Return the (x, y) coordinate for the center point of the cell that contains the specified text.  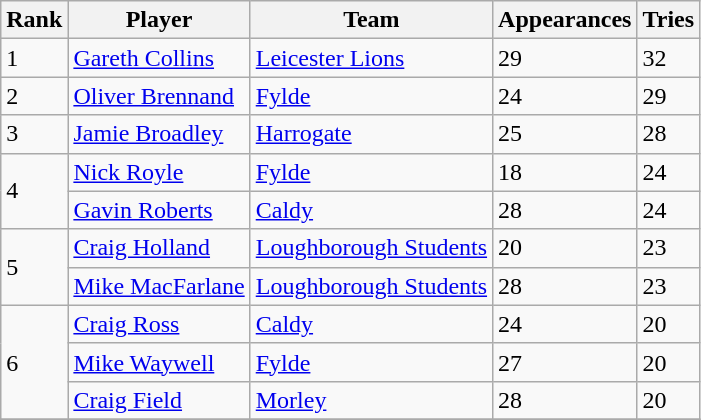
Team (371, 20)
Craig Field (159, 400)
18 (565, 172)
3 (34, 134)
5 (34, 267)
Mike Waywell (159, 362)
Craig Holland (159, 248)
Oliver Brennand (159, 96)
6 (34, 362)
Rank (34, 20)
Gavin Roberts (159, 210)
Nick Royle (159, 172)
Harrogate (371, 134)
Appearances (565, 20)
Craig Ross (159, 324)
Morley (371, 400)
Tries (668, 20)
Mike MacFarlane (159, 286)
4 (34, 191)
2 (34, 96)
32 (668, 58)
Jamie Broadley (159, 134)
Gareth Collins (159, 58)
25 (565, 134)
27 (565, 362)
Leicester Lions (371, 58)
1 (34, 58)
Player (159, 20)
